Detect which cell encompasses the target text, then output its (x, y) center coordinate. 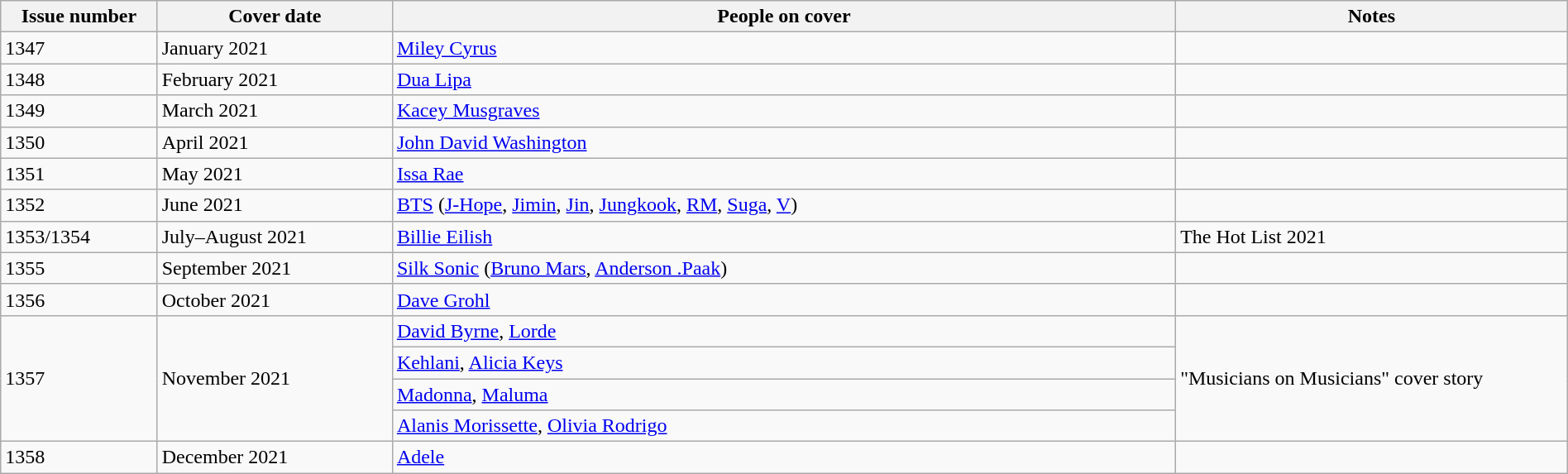
1357 (79, 378)
November 2021 (275, 378)
Dua Lipa (784, 79)
David Byrne, Lorde (784, 331)
December 2021 (275, 457)
May 2021 (275, 174)
Notes (1372, 17)
1355 (79, 268)
Dave Grohl (784, 299)
1358 (79, 457)
1356 (79, 299)
Issue number (79, 17)
Adele (784, 457)
September 2021 (275, 268)
BTS (J-Hope, Jimin, Jin, Jungkook, RM, Suga, V) (784, 205)
People on cover (784, 17)
July–August 2021 (275, 237)
Kacey Musgraves (784, 111)
March 2021 (275, 111)
1350 (79, 142)
John David Washington (784, 142)
October 2021 (275, 299)
Issa Rae (784, 174)
April 2021 (275, 142)
January 2021 (275, 48)
Madonna, Maluma (784, 395)
Alanis Morissette, Olivia Rodrigo (784, 426)
1347 (79, 48)
Kehlani, Alicia Keys (784, 362)
June 2021 (275, 205)
1353/1354 (79, 237)
Billie Eilish (784, 237)
Silk Sonic (Bruno Mars, Anderson .Paak) (784, 268)
1351 (79, 174)
1352 (79, 205)
1349 (79, 111)
The Hot List 2021 (1372, 237)
"Musicians on Musicians" cover story (1372, 378)
1348 (79, 79)
Miley Cyrus (784, 48)
Cover date (275, 17)
February 2021 (275, 79)
